Extract the (x, y) coordinate from the center of the cell holding the provided text.  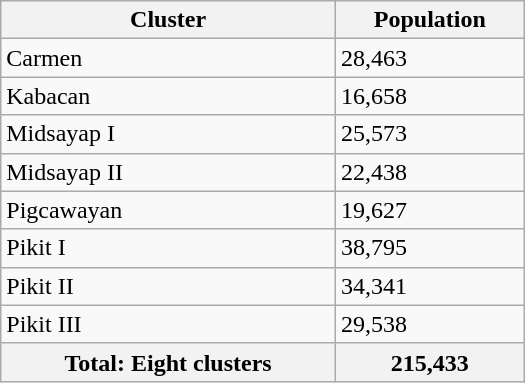
Midsayap II (168, 172)
Pikit I (168, 248)
Cluster (168, 20)
Total: Eight clusters (168, 362)
34,341 (430, 286)
Midsayap I (168, 134)
Carmen (168, 58)
29,538 (430, 324)
16,658 (430, 96)
28,463 (430, 58)
Pigcawayan (168, 210)
22,438 (430, 172)
Kabacan (168, 96)
Population (430, 20)
Pikit II (168, 286)
Pikit III (168, 324)
19,627 (430, 210)
215,433 (430, 362)
25,573 (430, 134)
38,795 (430, 248)
